Extract the (x, y) coordinate from the center of the cell holding the provided text.  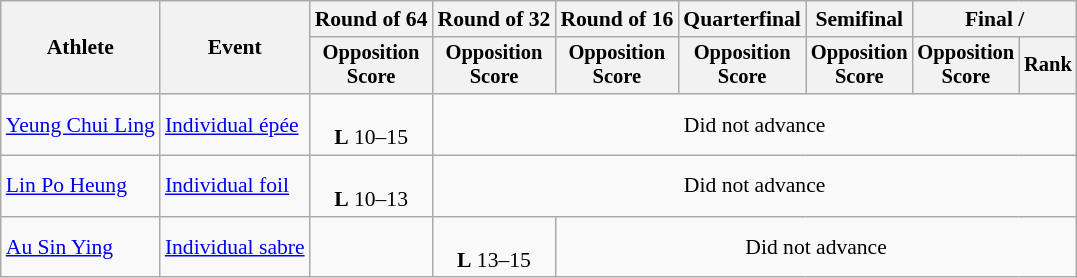
Lin Po Heung (80, 186)
Round of 32 (494, 19)
Athlete (80, 48)
Quarterfinal (742, 19)
Round of 64 (372, 19)
Rank (1048, 66)
L 10–15 (372, 124)
Individual sabre (235, 248)
Yeung Chui Ling (80, 124)
Au Sin Ying (80, 248)
Individual épée (235, 124)
Individual foil (235, 186)
Final / (995, 19)
Semifinal (860, 19)
L 10–13 (372, 186)
Round of 16 (616, 19)
L 13–15 (494, 248)
Event (235, 48)
